Capture the cell that displays the provided text and extract its [x, y] central coordinate. 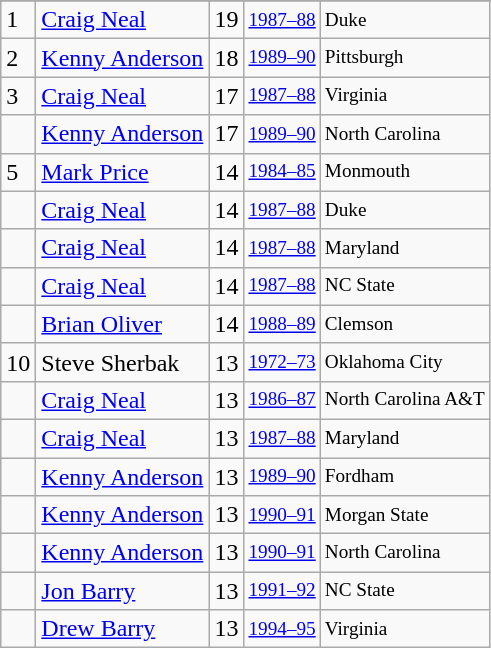
Steve Sherbak [122, 362]
3 [18, 96]
5 [18, 172]
1972–73 [282, 362]
18 [226, 58]
Morgan State [404, 515]
1991–92 [282, 591]
Pittsburgh [404, 58]
Oklahoma City [404, 362]
Mark Price [122, 172]
1984–85 [282, 172]
Drew Barry [122, 629]
1994–95 [282, 629]
Jon Barry [122, 591]
North Carolina A&T [404, 400]
19 [226, 20]
1988–89 [282, 324]
10 [18, 362]
Brian Oliver [122, 324]
1 [18, 20]
2 [18, 58]
1986–87 [282, 400]
Monmouth [404, 172]
Clemson [404, 324]
Fordham [404, 477]
